Find where the given text appears and provide that cell's center as (x, y) coordinate. 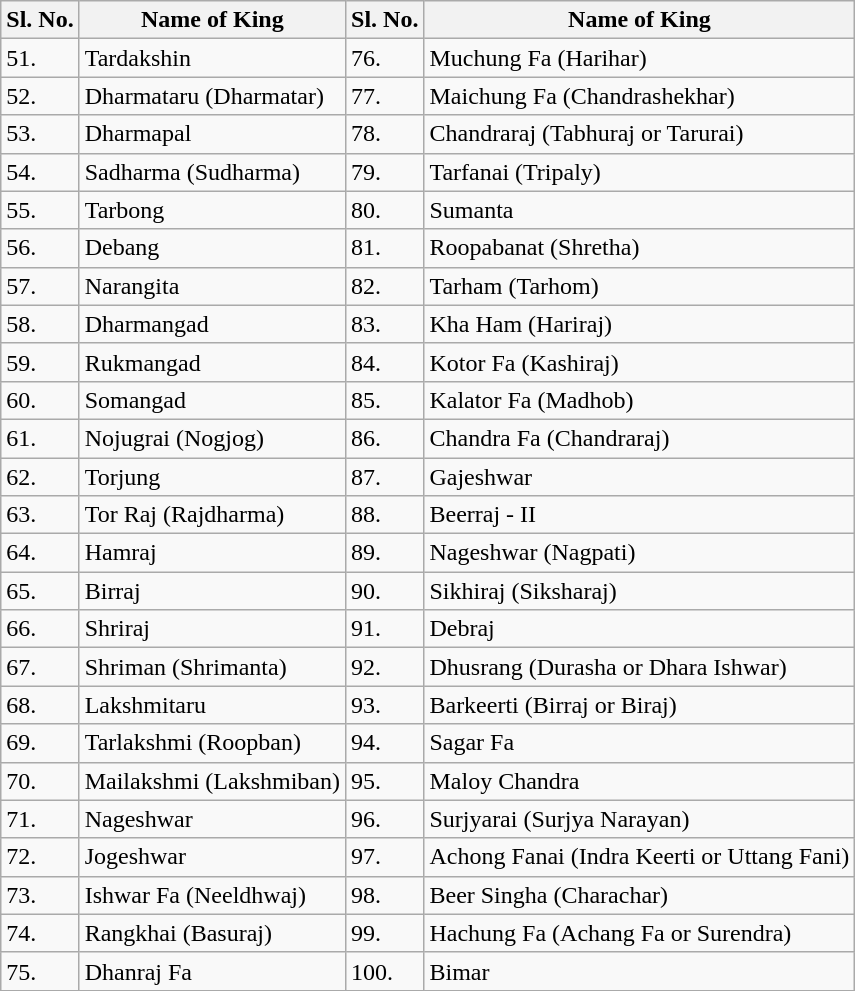
56. (40, 248)
77. (385, 96)
Rukmangad (212, 362)
Chandra Fa (Chandraraj) (640, 438)
71. (40, 819)
93. (385, 705)
Jogeshwar (212, 857)
Kalator Fa (Madhob) (640, 400)
60. (40, 400)
99. (385, 933)
90. (385, 591)
Dhusrang (Durasha or Dhara Ishwar) (640, 667)
Dharmapal (212, 134)
Debraj (640, 629)
51. (40, 58)
57. (40, 286)
66. (40, 629)
92. (385, 667)
82. (385, 286)
Chandraraj (Tabhuraj or Tarurai) (640, 134)
Roopabanat (Shretha) (640, 248)
Rangkhai (Basuraj) (212, 933)
Tarfanai (Tripaly) (640, 172)
Gajeshwar (640, 477)
Bimar (640, 971)
81. (385, 248)
70. (40, 781)
76. (385, 58)
Tarlakshmi (Roopban) (212, 743)
100. (385, 971)
62. (40, 477)
86. (385, 438)
Shriraj (212, 629)
Dharmangad (212, 324)
63. (40, 515)
Nojugrai (Nogjog) (212, 438)
Sadharma (Sudharma) (212, 172)
Sagar Fa (640, 743)
Torjung (212, 477)
95. (385, 781)
68. (40, 705)
80. (385, 210)
78. (385, 134)
Shriman (Shrimanta) (212, 667)
58. (40, 324)
55. (40, 210)
Muchung Fa (Harihar) (640, 58)
Beerraj - II (640, 515)
Achong Fanai (Indra Keerti or Uttang Fani) (640, 857)
52. (40, 96)
Mailakshmi (Lakshmiban) (212, 781)
Narangita (212, 286)
72. (40, 857)
Maichung Fa (Chandrashekhar) (640, 96)
97. (385, 857)
Dharmataru (Dharmatar) (212, 96)
Debang (212, 248)
Hachung Fa (Achang Fa or Surendra) (640, 933)
Somangad (212, 400)
Kha Ham (Hariraj) (640, 324)
65. (40, 591)
Tor Raj (Rajdharma) (212, 515)
96. (385, 819)
Surjyarai (Surjya Narayan) (640, 819)
Nageshwar (212, 819)
69. (40, 743)
Hamraj (212, 553)
Birraj (212, 591)
91. (385, 629)
53. (40, 134)
Beer Singha (Charachar) (640, 895)
Nageshwar (Nagpati) (640, 553)
Sikhiraj (Siksharaj) (640, 591)
59. (40, 362)
67. (40, 667)
87. (385, 477)
Kotor Fa (Kashiraj) (640, 362)
75. (40, 971)
74. (40, 933)
Ishwar Fa (Neeldhwaj) (212, 895)
79. (385, 172)
64. (40, 553)
83. (385, 324)
61. (40, 438)
Lakshmitaru (212, 705)
Tarbong (212, 210)
Barkeerti (Birraj or Biraj) (640, 705)
89. (385, 553)
98. (385, 895)
54. (40, 172)
Dhanraj Fa (212, 971)
88. (385, 515)
84. (385, 362)
73. (40, 895)
Tarham (Tarhom) (640, 286)
Tardakshin (212, 58)
94. (385, 743)
85. (385, 400)
Sumanta (640, 210)
Maloy Chandra (640, 781)
